Provide the (x, y) coordinate of the cell's center where the given text is located.  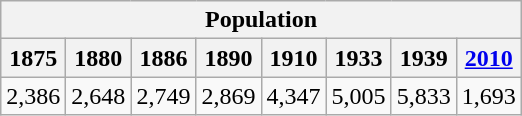
2010 (488, 58)
1933 (358, 58)
1910 (294, 58)
1886 (164, 58)
1939 (424, 58)
2,869 (228, 96)
2,386 (34, 96)
1875 (34, 58)
4,347 (294, 96)
1890 (228, 58)
5,005 (358, 96)
2,648 (98, 96)
1,693 (488, 96)
2,749 (164, 96)
5,833 (424, 96)
1880 (98, 58)
Population (261, 20)
